Detect which cell encompasses the target text, then output its (X, Y) center coordinate. 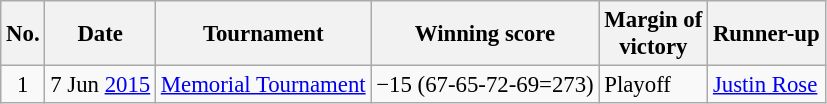
1 (23, 85)
Playoff (654, 85)
Date (100, 34)
−15 (67-65-72-69=273) (485, 85)
No. (23, 34)
Justin Rose (766, 85)
Tournament (262, 34)
Runner-up (766, 34)
Winning score (485, 34)
Margin ofvictory (654, 34)
Memorial Tournament (262, 85)
7 Jun 2015 (100, 85)
